Return the (x, y) coordinate for the center point of the cell that contains the specified text.  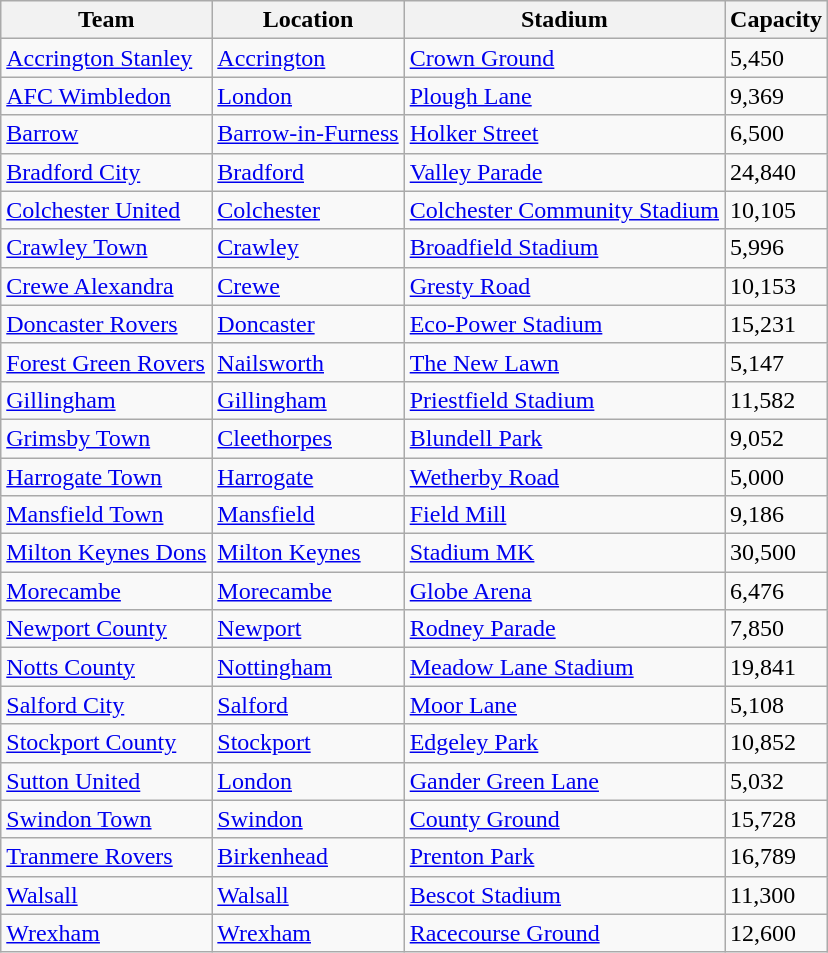
Notts County (106, 667)
Milton Keynes (308, 553)
24,840 (776, 172)
County Ground (564, 819)
Eco-Power Stadium (564, 324)
15,231 (776, 324)
Broadfield Stadium (564, 248)
Blundell Park (564, 438)
Field Mill (564, 515)
Barrow (106, 134)
Prenton Park (564, 857)
Stockport (308, 743)
Swindon Town (106, 819)
Barrow-in-Furness (308, 134)
Plough Lane (564, 96)
Gresty Road (564, 286)
The New Lawn (564, 362)
Nottingham (308, 667)
Holker Street (564, 134)
10,105 (776, 210)
Forest Green Rovers (106, 362)
Wetherby Road (564, 477)
Edgeley Park (564, 743)
AFC Wimbledon (106, 96)
5,450 (776, 58)
10,852 (776, 743)
Cleethorpes (308, 438)
Team (106, 20)
Gander Green Lane (564, 781)
5,000 (776, 477)
Accrington (308, 58)
5,032 (776, 781)
Harrogate Town (106, 477)
Crown Ground (564, 58)
Rodney Parade (564, 629)
5,996 (776, 248)
10,153 (776, 286)
19,841 (776, 667)
Crawley (308, 248)
Accrington Stanley (106, 58)
11,582 (776, 400)
7,850 (776, 629)
5,147 (776, 362)
Sutton United (106, 781)
Tranmere Rovers (106, 857)
11,300 (776, 895)
5,108 (776, 705)
Doncaster (308, 324)
Milton Keynes Dons (106, 553)
Swindon (308, 819)
Capacity (776, 20)
16,789 (776, 857)
Crawley Town (106, 248)
Globe Arena (564, 591)
Crewe (308, 286)
Harrogate (308, 477)
Mansfield Town (106, 515)
Birkenhead (308, 857)
Stockport County (106, 743)
Bescot Stadium (564, 895)
Grimsby Town (106, 438)
Colchester Community Stadium (564, 210)
9,052 (776, 438)
Racecourse Ground (564, 933)
12,600 (776, 933)
Location (308, 20)
Newport County (106, 629)
Salford (308, 705)
Priestfield Stadium (564, 400)
Stadium MK (564, 553)
Moor Lane (564, 705)
Nailsworth (308, 362)
Mansfield (308, 515)
Bradford (308, 172)
9,369 (776, 96)
Salford City (106, 705)
Crewe Alexandra (106, 286)
30,500 (776, 553)
Bradford City (106, 172)
6,500 (776, 134)
Colchester (308, 210)
9,186 (776, 515)
Stadium (564, 20)
15,728 (776, 819)
Doncaster Rovers (106, 324)
Meadow Lane Stadium (564, 667)
6,476 (776, 591)
Valley Parade (564, 172)
Newport (308, 629)
Colchester United (106, 210)
